Output the (x, y) coordinate of the center of the cell containing the given text.  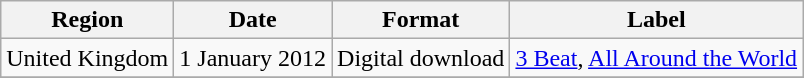
3 Beat, All Around the World (656, 58)
1 January 2012 (253, 58)
Date (253, 20)
United Kingdom (88, 58)
Format (421, 20)
Region (88, 20)
Digital download (421, 58)
Label (656, 20)
